Search for the cell housing the specified text and yield its [X, Y] center coordinate. 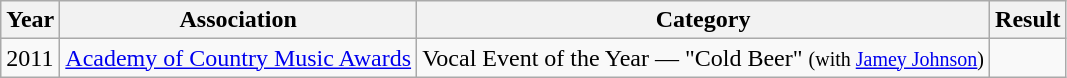
Year [30, 20]
Academy of Country Music Awards [238, 58]
Vocal Event of the Year — "Cold Beer" (with Jamey Johnson) [704, 58]
2011 [30, 58]
Association [238, 20]
Category [704, 20]
Result [1028, 20]
